Determine the (x, y) coordinate at the center of the cell enclosing the given text.  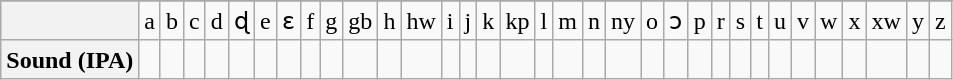
ny (622, 21)
ɔ (676, 21)
f (310, 21)
p (700, 21)
u (780, 21)
v (804, 21)
j (468, 21)
g (332, 21)
c (195, 21)
o (652, 21)
m (568, 21)
gb (360, 21)
e (265, 21)
a (150, 21)
hw (421, 21)
b (172, 21)
xw (886, 21)
r (720, 21)
d (216, 21)
s (740, 21)
h (390, 21)
ɖ (241, 21)
l (544, 21)
ɛ (288, 21)
k (488, 21)
w (829, 21)
y (918, 21)
Sound (IPA) (70, 59)
i (450, 21)
n (594, 21)
kp (518, 21)
t (760, 21)
x (854, 21)
z (941, 21)
